Output the [X, Y] coordinate of the center of the cell containing the given text.  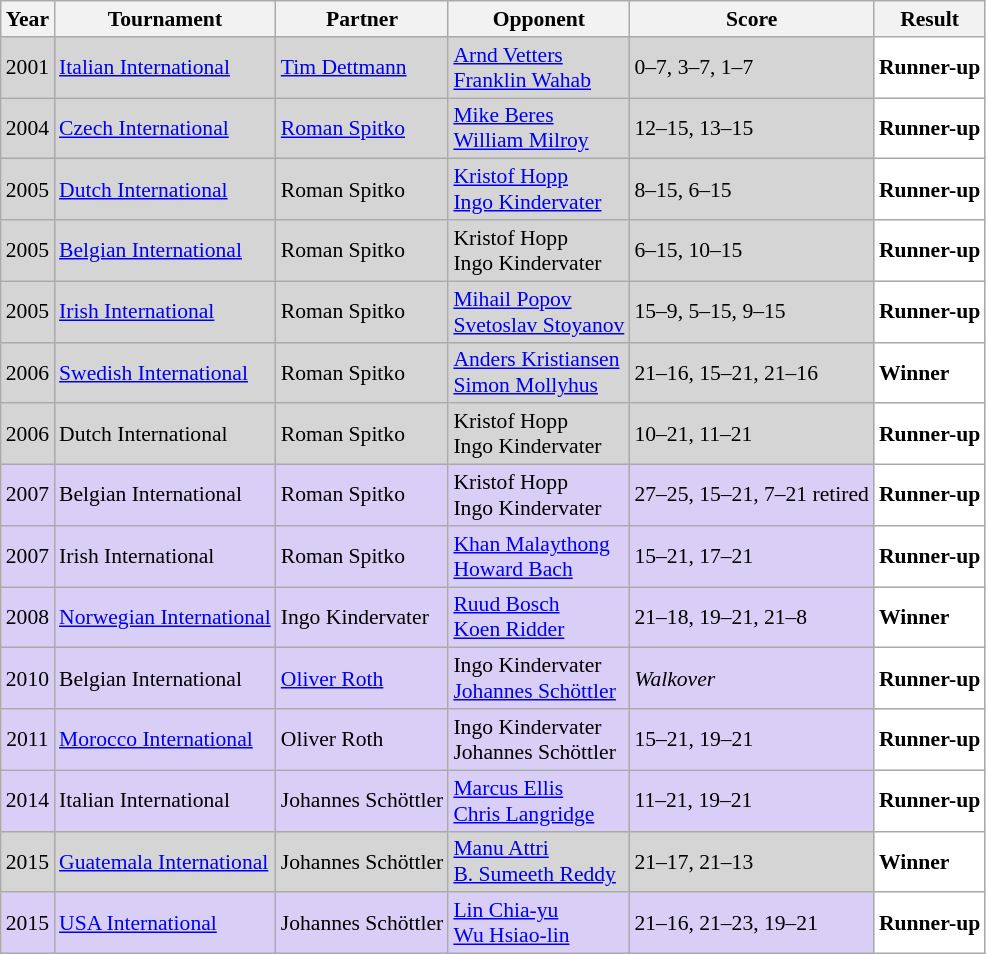
Arnd Vetters Franklin Wahab [538, 68]
10–21, 11–21 [752, 434]
Result [930, 19]
21–16, 21–23, 19–21 [752, 924]
Swedish International [165, 372]
0–7, 3–7, 1–7 [752, 68]
Lin Chia-yu Wu Hsiao-lin [538, 924]
2011 [28, 740]
11–21, 19–21 [752, 800]
2014 [28, 800]
12–15, 13–15 [752, 128]
Ruud Bosch Koen Ridder [538, 618]
2004 [28, 128]
Norwegian International [165, 618]
Anders Kristiansen Simon Mollyhus [538, 372]
Year [28, 19]
Ingo Kindervater [362, 618]
8–15, 6–15 [752, 190]
27–25, 15–21, 7–21 retired [752, 496]
USA International [165, 924]
Marcus Ellis Chris Langridge [538, 800]
21–16, 15–21, 21–16 [752, 372]
Tournament [165, 19]
Tim Dettmann [362, 68]
Guatemala International [165, 862]
Czech International [165, 128]
Score [752, 19]
Khan Malaythong Howard Bach [538, 556]
15–21, 19–21 [752, 740]
15–21, 17–21 [752, 556]
Walkover [752, 678]
Mike Beres William Milroy [538, 128]
Opponent [538, 19]
21–17, 21–13 [752, 862]
Mihail Popov Svetoslav Stoyanov [538, 312]
Partner [362, 19]
2001 [28, 68]
15–9, 5–15, 9–15 [752, 312]
2010 [28, 678]
6–15, 10–15 [752, 250]
Manu Attri B. Sumeeth Reddy [538, 862]
Morocco International [165, 740]
2008 [28, 618]
21–18, 19–21, 21–8 [752, 618]
